Identify which cell holds the provided text, then report its [X, Y] central coordinate. 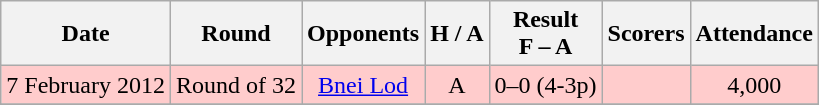
Date [86, 34]
A [457, 85]
4,000 [754, 85]
Bnei Lod [364, 85]
0–0 (4-3p) [546, 85]
Scorers [646, 34]
Round of 32 [236, 85]
Round [236, 34]
ResultF – A [546, 34]
Opponents [364, 34]
H / A [457, 34]
7 February 2012 [86, 85]
Attendance [754, 34]
